Determine the [x, y] coordinate at the center of the cell enclosing the given text.  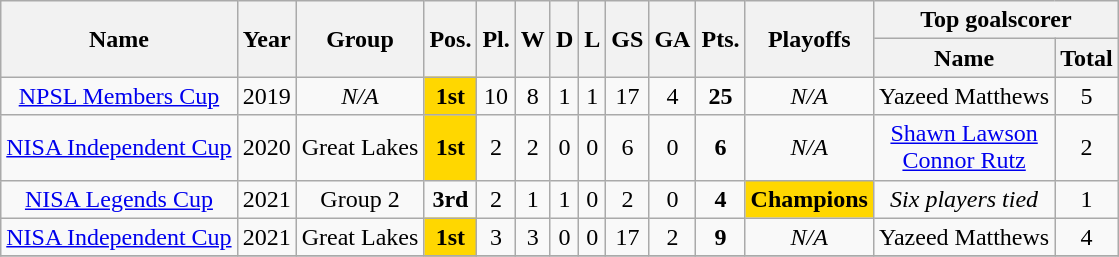
5 [1087, 96]
2020 [266, 148]
Year [266, 39]
D [564, 39]
25 [720, 96]
3rd [450, 199]
GS [628, 39]
NPSL Members Cup [119, 96]
8 [532, 96]
NISA Legends Cup [119, 199]
Top goalscorer [996, 20]
Pts. [720, 39]
L [592, 39]
Pl. [496, 39]
W [532, 39]
Pos. [450, 39]
Playoffs [809, 39]
9 [720, 237]
Six players tied [964, 199]
Champions [809, 199]
Total [1087, 58]
Shawn Lawson Connor Rutz [964, 148]
2019 [266, 96]
GA [672, 39]
Group 2 [360, 199]
10 [496, 96]
Group [360, 39]
